Capture the cell that displays the provided text and extract its (X, Y) central coordinate. 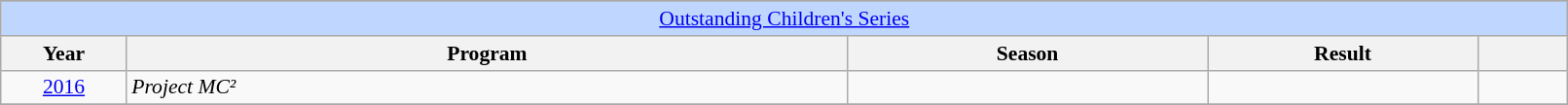
2016 (64, 87)
Project MC² (487, 87)
Season (1028, 53)
Year (64, 53)
Outstanding Children's Series (784, 18)
Result (1343, 53)
Program (487, 53)
